For the text-containing cell, return its midpoint in [x, y] coordinate format. 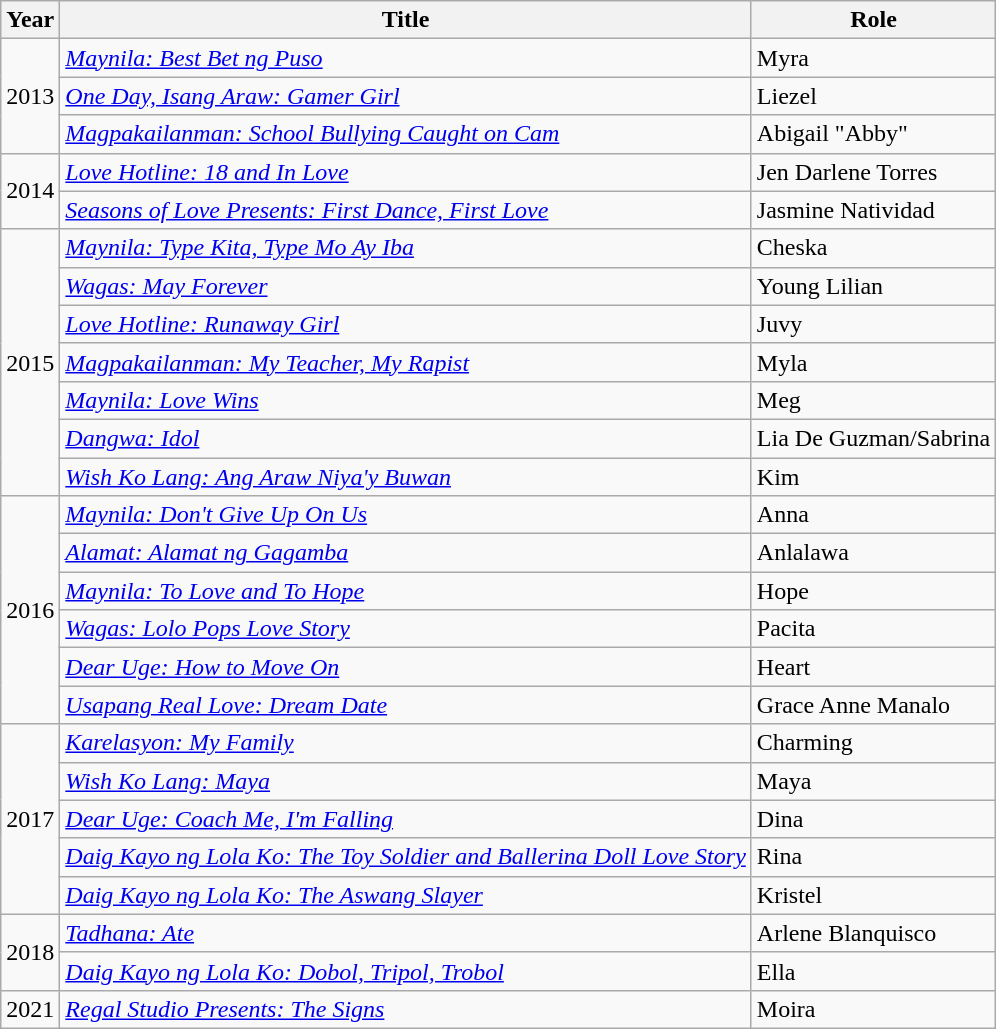
Seasons of Love Presents: First Dance, First Love [406, 210]
Grace Anne Manalo [873, 705]
Myla [873, 362]
Moira [873, 1009]
Dear Uge: How to Move On [406, 667]
Maynila: Best Bet ng Puso [406, 58]
Wagas: Lolo Pops Love Story [406, 629]
Maynila: Don't Give Up On Us [406, 515]
Cheska [873, 248]
Pacita [873, 629]
Title [406, 20]
Meg [873, 400]
2014 [30, 191]
Maynila: Type Kita, Type Mo Ay Iba [406, 248]
Love Hotline: 18 and In Love [406, 172]
Role [873, 20]
Heart [873, 667]
Abigail "Abby" [873, 134]
Usapang Real Love: Dream Date [406, 705]
Daig Kayo ng Lola Ko: The Aswang Slayer [406, 895]
Love Hotline: Runaway Girl [406, 324]
Anna [873, 515]
2016 [30, 610]
Wish Ko Lang: Ang Araw Niya'y Buwan [406, 477]
Dangwa: Idol [406, 438]
Maya [873, 781]
Jasmine Natividad [873, 210]
Rina [873, 857]
Daig Kayo ng Lola Ko: The Toy Soldier and Ballerina Doll Love Story [406, 857]
Kim [873, 477]
Alamat: Alamat ng Gagamba [406, 553]
Magpakailanman: My Teacher, My Rapist [406, 362]
Charming [873, 743]
One Day, Isang Araw: Gamer Girl [406, 96]
Juvy [873, 324]
Ella [873, 971]
2017 [30, 819]
2015 [30, 362]
Wish Ko Lang: Maya [406, 781]
Tadhana: Ate [406, 933]
Dina [873, 819]
Karelasyon: My Family [406, 743]
Year [30, 20]
Anlalawa [873, 553]
Magpakailanman: School Bullying Caught on Cam [406, 134]
Young Lilian [873, 286]
Hope [873, 591]
Myra [873, 58]
Kristel [873, 895]
Regal Studio Presents: The Signs [406, 1009]
2013 [30, 96]
Daig Kayo ng Lola Ko: Dobol, Tripol, Trobol [406, 971]
Dear Uge: Coach Me, I'm Falling [406, 819]
2021 [30, 1009]
Wagas: May Forever [406, 286]
Maynila: Love Wins [406, 400]
Liezel [873, 96]
Arlene Blanquisco [873, 933]
Maynila: To Love and To Hope [406, 591]
2018 [30, 952]
Lia De Guzman/Sabrina [873, 438]
Jen Darlene Torres [873, 172]
